Provide the (x, y) coordinate of the cell's center where the given text is located.  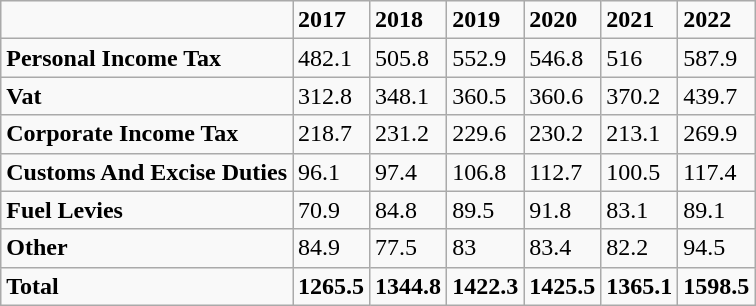
82.2 (640, 248)
77.5 (408, 248)
2018 (408, 20)
89.1 (716, 210)
546.8 (562, 58)
84.8 (408, 210)
89.5 (486, 210)
312.8 (332, 96)
70.9 (332, 210)
117.4 (716, 172)
Personal Income Tax (147, 58)
2020 (562, 20)
112.7 (562, 172)
83.1 (640, 210)
505.8 (408, 58)
2017 (332, 20)
1422.3 (486, 286)
Customs And Excise Duties (147, 172)
348.1 (408, 96)
1265.5 (332, 286)
439.7 (716, 96)
213.1 (640, 134)
2021 (640, 20)
230.2 (562, 134)
587.9 (716, 58)
84.9 (332, 248)
83.4 (562, 248)
2022 (716, 20)
360.5 (486, 96)
229.6 (486, 134)
1344.8 (408, 286)
231.2 (408, 134)
83 (486, 248)
482.1 (332, 58)
100.5 (640, 172)
Fuel Levies (147, 210)
94.5 (716, 248)
370.2 (640, 96)
106.8 (486, 172)
516 (640, 58)
96.1 (332, 172)
1365.1 (640, 286)
2019 (486, 20)
1425.5 (562, 286)
Vat (147, 96)
218.7 (332, 134)
Total (147, 286)
552.9 (486, 58)
97.4 (408, 172)
1598.5 (716, 286)
269.9 (716, 134)
Other (147, 248)
91.8 (562, 210)
360.6 (562, 96)
Corporate Income Tax (147, 134)
